Scan for the cell matching the given text and deliver its [x, y] coordinate at center. 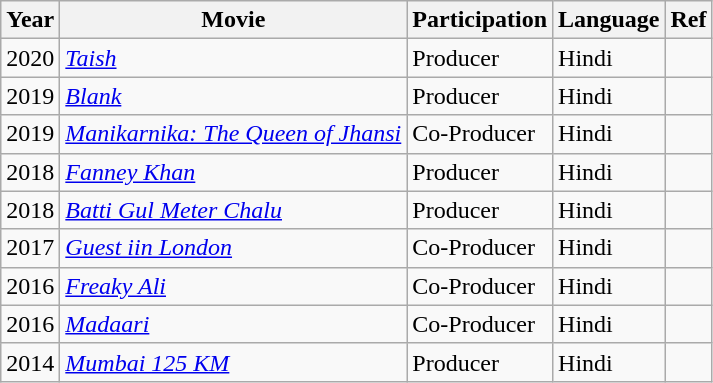
Ref [688, 20]
Mumbai 125 KM [234, 362]
Manikarnika: The Queen of Jhansi [234, 134]
2020 [30, 58]
Guest iin London [234, 248]
Batti Gul Meter Chalu [234, 210]
Language [609, 20]
Fanney Khan [234, 172]
Movie [234, 20]
Taish [234, 58]
Year [30, 20]
Freaky Ali [234, 286]
2014 [30, 362]
Madaari [234, 324]
Blank [234, 96]
2017 [30, 248]
Participation [480, 20]
